Detect which cell encompasses the target text, then output its [x, y] center coordinate. 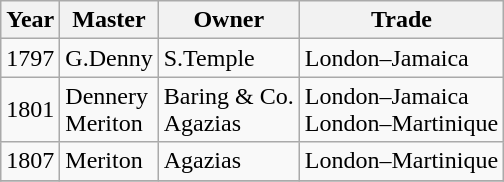
Meriton [109, 161]
Year [30, 20]
Agazias [228, 161]
1807 [30, 161]
Trade [401, 20]
London–Jamaica [401, 58]
1801 [30, 110]
London–Martinique [401, 161]
S.Temple [228, 58]
London–JamaicaLondon–Martinique [401, 110]
Baring & Co.Agazias [228, 110]
Owner [228, 20]
G.Denny [109, 58]
Master [109, 20]
DenneryMeriton [109, 110]
1797 [30, 58]
